Return the [x, y] coordinate for the center point of the cell that contains the specified text.  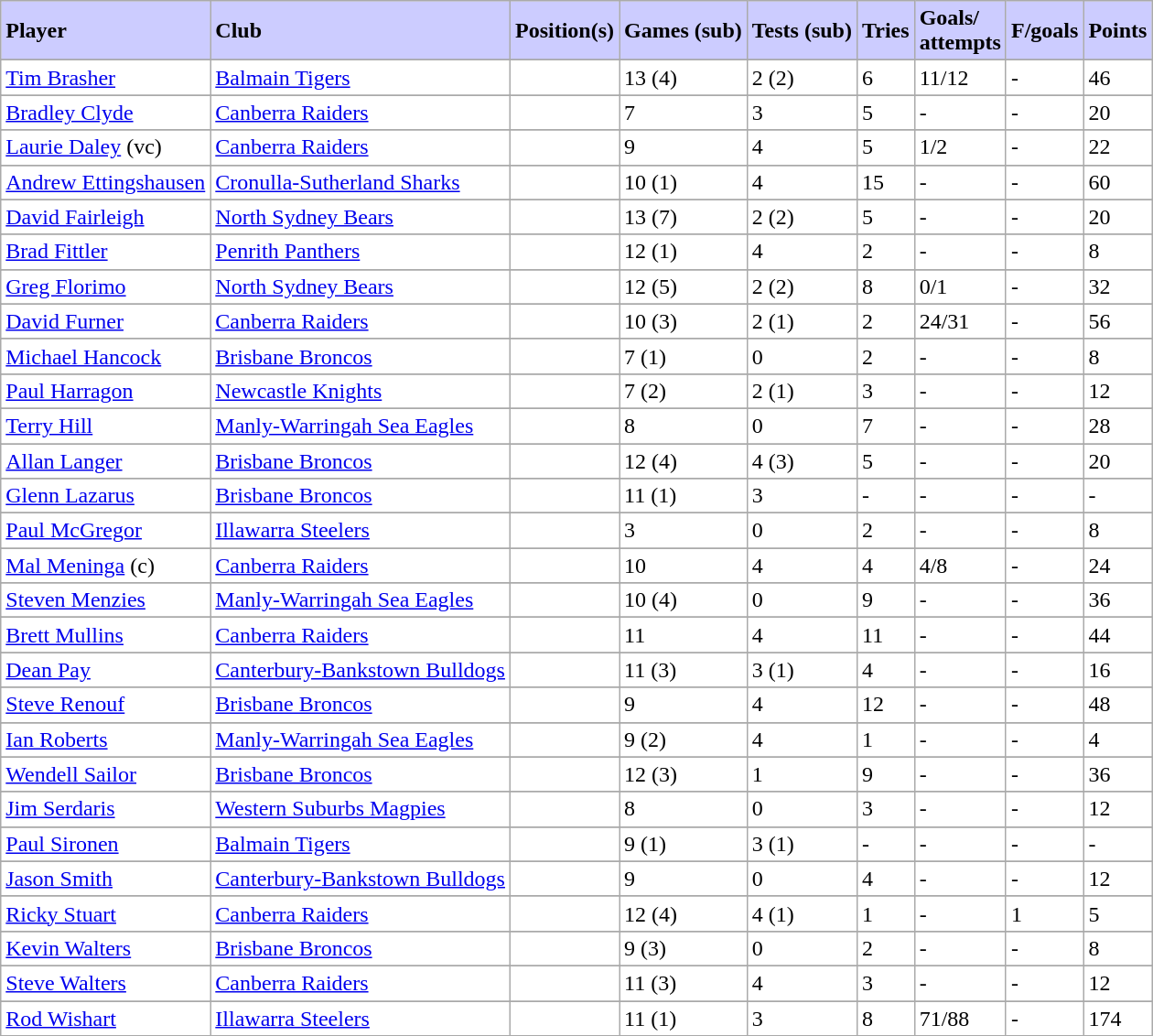
15 [886, 182]
Cronulla-Sutherland Sharks [361, 182]
Ian Roberts [106, 739]
Tim Brasher [106, 78]
9 (3) [684, 948]
Ricky Stuart [106, 913]
Glenn Lazarus [106, 496]
12 (1) [684, 252]
46 [1118, 78]
Brett Mullins [106, 635]
Rod Wishart [106, 1019]
4 (1) [802, 913]
Tries [886, 31]
Greg Florimo [106, 286]
Tests (sub) [802, 31]
9 (1) [684, 844]
Steve Renouf [106, 705]
Paul Sironen [106, 844]
12 (3) [684, 774]
7 (2) [684, 391]
Mal Meninga (c) [106, 566]
Michael Hancock [106, 356]
Kevin Walters [106, 948]
Allan Langer [106, 460]
Andrew Ettingshausen [106, 182]
Club [361, 31]
Paul Harragon [106, 391]
Points [1118, 31]
48 [1118, 705]
1/2 [960, 147]
Western Suburbs Magpies [361, 809]
9 (2) [684, 739]
Steve Walters [106, 983]
Position(s) [564, 31]
13 (7) [684, 217]
28 [1118, 426]
Dean Pay [106, 670]
10 (4) [684, 600]
Terry Hill [106, 426]
12 (5) [684, 286]
Brad Fittler [106, 252]
10 (3) [684, 321]
13 (4) [684, 78]
Paul McGregor [106, 531]
24/31 [960, 321]
4/8 [960, 566]
David Furner [106, 321]
Bradley Clyde [106, 113]
Jim Serdaris [106, 809]
71/88 [960, 1019]
Jason Smith [106, 879]
10 [684, 566]
22 [1118, 147]
60 [1118, 182]
6 [886, 78]
4 (3) [802, 460]
Steven Menzies [106, 600]
Wendell Sailor [106, 774]
11/12 [960, 78]
174 [1118, 1019]
Goals/attempts [960, 31]
Games (sub) [684, 31]
56 [1118, 321]
24 [1118, 566]
10 (1) [684, 182]
16 [1118, 670]
Laurie Daley (vc) [106, 147]
F/goals [1044, 31]
7 (1) [684, 356]
Newcastle Knights [361, 391]
44 [1118, 635]
32 [1118, 286]
Player [106, 31]
0/1 [960, 286]
Penrith Panthers [361, 252]
David Fairleigh [106, 217]
